Scan for the cell matching the given text and deliver its [X, Y] coordinate at center. 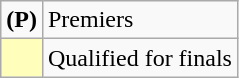
Qualified for finals [140, 58]
Premiers [140, 20]
(P) [22, 20]
